Scan for the cell matching the given text and deliver its (X, Y) coordinate at center. 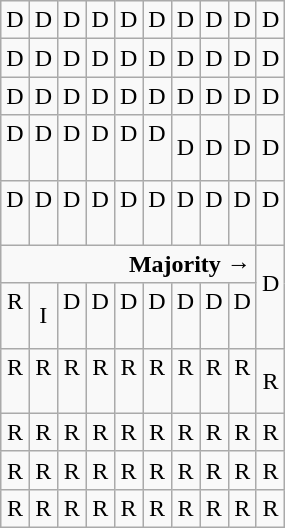
I (43, 316)
Majority → (129, 264)
